Capture the cell that displays the provided text and extract its [x, y] central coordinate. 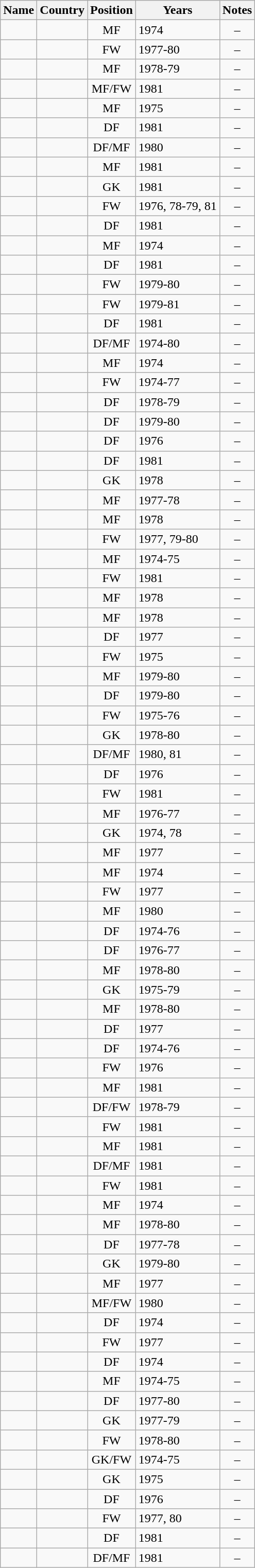
1975-76 [177, 715]
1980, 81 [177, 754]
DF/FW [112, 1107]
1976, 78-79, 81 [177, 206]
Name [19, 10]
1975-79 [177, 990]
1977, 80 [177, 1519]
Position [112, 10]
1974, 78 [177, 833]
1977, 79-80 [177, 539]
1979-81 [177, 304]
1977-79 [177, 1420]
GK/FW [112, 1459]
Country [62, 10]
1974-80 [177, 343]
Notes [237, 10]
Years [177, 10]
1974-77 [177, 382]
